Find where the given text appears and provide that cell's center as (X, Y) coordinate. 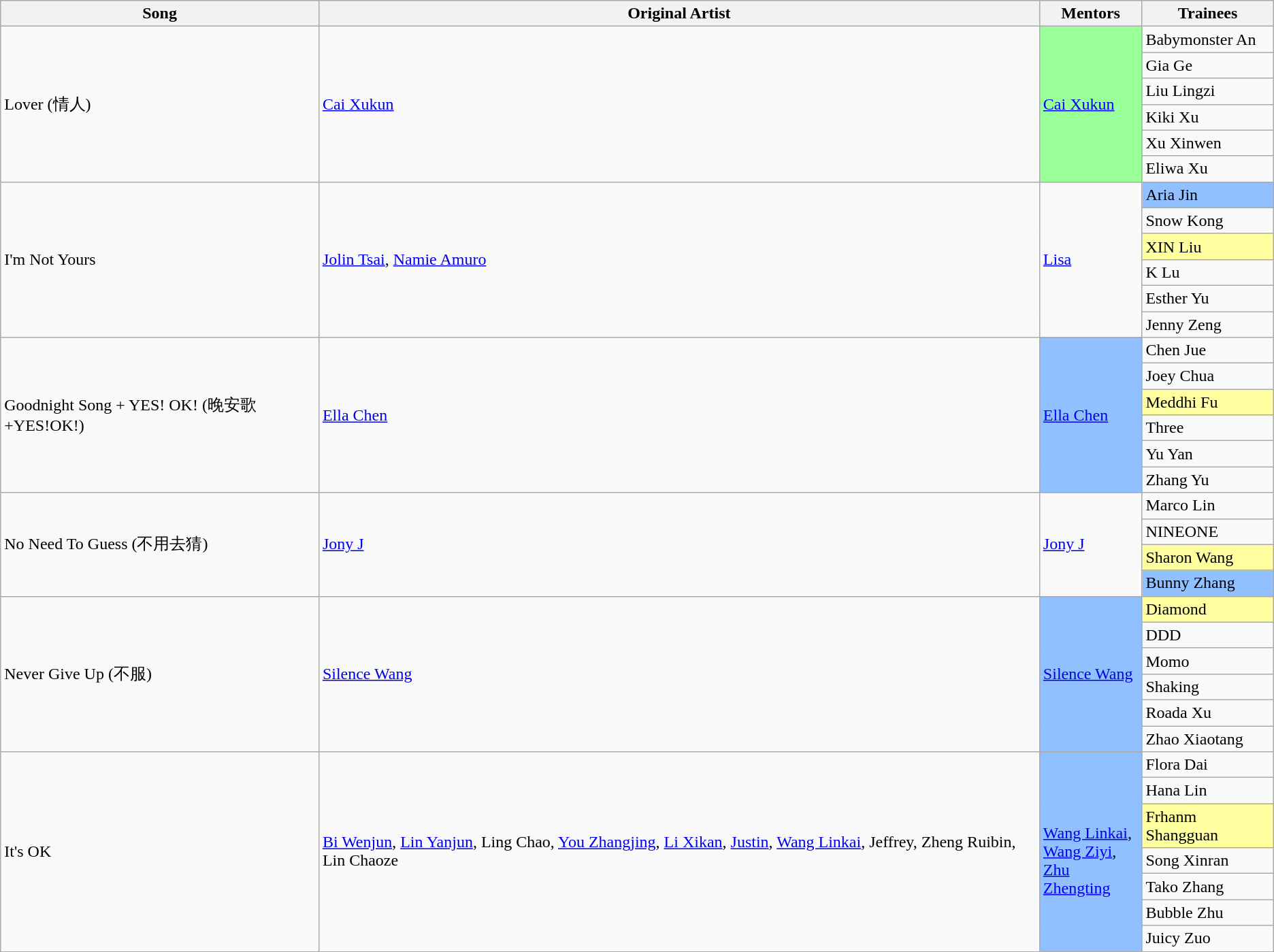
Goodnight Song + YES! OK! (晚安歌+YES!OK!) (160, 415)
Aria Jin (1207, 195)
Roada Xu (1207, 712)
Liu Lingzi (1207, 91)
I'm Not Yours (160, 259)
Yu Yan (1207, 454)
Juicy Zuo (1207, 938)
No Need To Guess (不用去猜) (160, 544)
Marco Lin (1207, 506)
Shaking (1207, 687)
Wang Linkai, Wang Ziyi, Zhu Zhengting (1090, 852)
It's OK (160, 852)
Tako Zhang (1207, 887)
Lisa (1090, 259)
Eliwa Xu (1207, 169)
Zhao Xiaotang (1207, 738)
Hana Lin (1207, 791)
Frhanm Shangguan (1207, 826)
DDD (1207, 635)
Original Artist (679, 14)
Flora Dai (1207, 765)
Bi Wenjun, Lin Yanjun, Ling Chao, You Zhangjing, Li Xikan, Justin, Wang Linkai, Jeffrey, Zheng Ruibin, Lin Chaoze (679, 852)
Bubble Zhu (1207, 913)
Gia Ge (1207, 65)
Jenny Zeng (1207, 325)
Lover (情人) (160, 104)
Momo (1207, 661)
Trainees (1207, 14)
Bunny Zhang (1207, 583)
XIN Liu (1207, 246)
Jolin Tsai, Namie Amuro (679, 259)
Meddhi Fu (1207, 402)
Never Give Up (不服) (160, 674)
Sharon Wang (1207, 557)
Diamond (1207, 609)
Three (1207, 428)
Zhang Yu (1207, 480)
Xu Xinwen (1207, 143)
Babymonster An (1207, 39)
Snow Kong (1207, 220)
NINEONE (1207, 531)
Mentors (1090, 14)
Joey Chua (1207, 376)
Song Xinran (1207, 861)
Kiki Xu (1207, 117)
K Lu (1207, 272)
Song (160, 14)
Esther Yu (1207, 298)
Chen Jue (1207, 350)
